From the cell containing the given text, extract its center point as [x, y] coordinate. 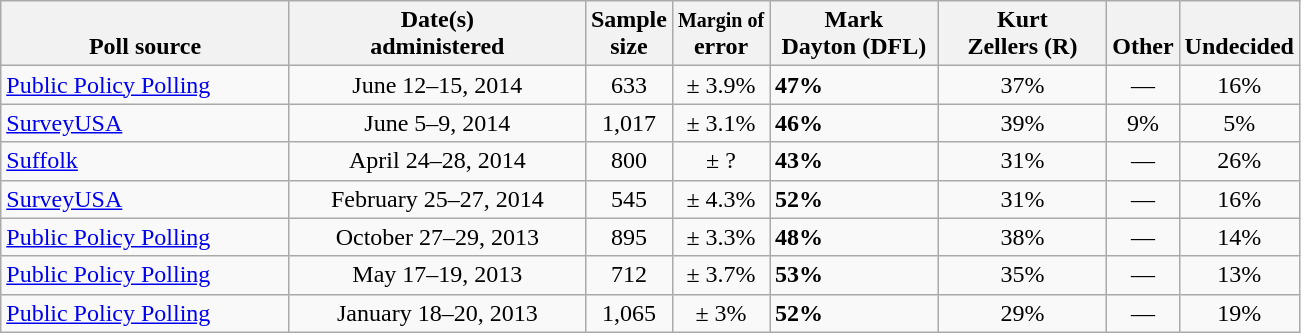
May 17–19, 2013 [437, 275]
± 3.7% [720, 275]
895 [628, 237]
43% [854, 161]
633 [628, 85]
29% [1022, 313]
Undecided [1239, 34]
48% [854, 237]
800 [628, 161]
MarkDayton (DFL) [854, 34]
April 24–28, 2014 [437, 161]
Samplesize [628, 34]
53% [854, 275]
712 [628, 275]
± 3.1% [720, 123]
Poll source [146, 34]
38% [1022, 237]
13% [1239, 275]
± 3.3% [720, 237]
± ? [720, 161]
39% [1022, 123]
1,065 [628, 313]
1,017 [628, 123]
46% [854, 123]
± 4.3% [720, 199]
± 3.9% [720, 85]
37% [1022, 85]
October 27–29, 2013 [437, 237]
Date(s)administered [437, 34]
January 18–20, 2013 [437, 313]
Margin oferror [720, 34]
35% [1022, 275]
KurtZellers (R) [1022, 34]
545 [628, 199]
± 3% [720, 313]
26% [1239, 161]
14% [1239, 237]
9% [1143, 123]
Other [1143, 34]
Suffolk [146, 161]
5% [1239, 123]
19% [1239, 313]
47% [854, 85]
February 25–27, 2014 [437, 199]
June 12–15, 2014 [437, 85]
June 5–9, 2014 [437, 123]
